Determine the (X, Y) coordinate at the center of the cell enclosing the given text.  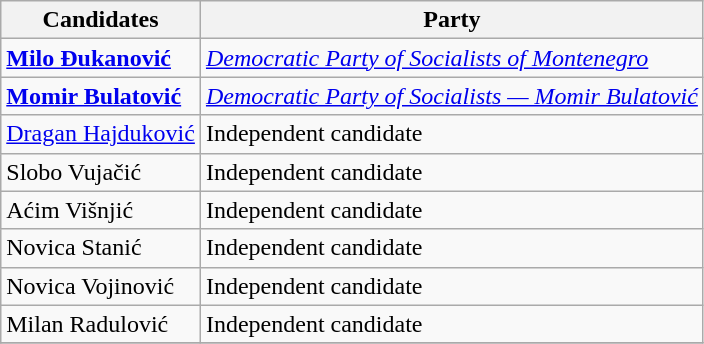
Aćim Višnjić (101, 210)
Candidates (101, 20)
Democratic Party of Socialists of Montenegro (452, 58)
Momir Bulatović (101, 96)
Milo Đukanović (101, 58)
Milan Radulović (101, 324)
Dragan Hajduković (101, 134)
Democratic Party of Socialists — Momir Bulatović (452, 96)
Slobo Vujačić (101, 172)
Novica Stanić (101, 248)
Novica Vojinović (101, 286)
Party (452, 20)
